From the cell containing the given text, extract its center point as [X, Y] coordinate. 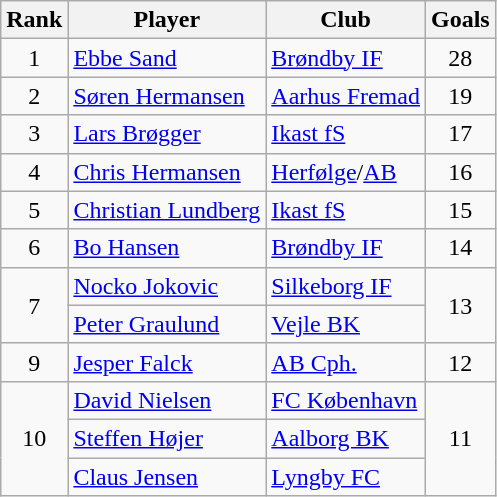
5 [34, 210]
10 [34, 438]
2 [34, 96]
Lars Brøgger [167, 134]
15 [460, 210]
Aalborg BK [346, 438]
FC København [346, 400]
11 [460, 438]
1 [34, 58]
Herfølge/AB [346, 172]
Claus Jensen [167, 477]
Rank [34, 20]
17 [460, 134]
13 [460, 305]
16 [460, 172]
David Nielsen [167, 400]
Club [346, 20]
Ebbe Sand [167, 58]
Aarhus Fremad [346, 96]
7 [34, 305]
Silkeborg IF [346, 286]
Player [167, 20]
Chris Hermansen [167, 172]
28 [460, 58]
12 [460, 362]
6 [34, 248]
Nocko Jokovic [167, 286]
3 [34, 134]
Bo Hansen [167, 248]
Vejle BK [346, 324]
Lyngby FC [346, 477]
Peter Graulund [167, 324]
Goals [460, 20]
14 [460, 248]
4 [34, 172]
Jesper Falck [167, 362]
9 [34, 362]
19 [460, 96]
Christian Lundberg [167, 210]
AB Cph. [346, 362]
Søren Hermansen [167, 96]
Steffen Højer [167, 438]
